Determine the [x, y] coordinate at the center of the cell enclosing the given text.  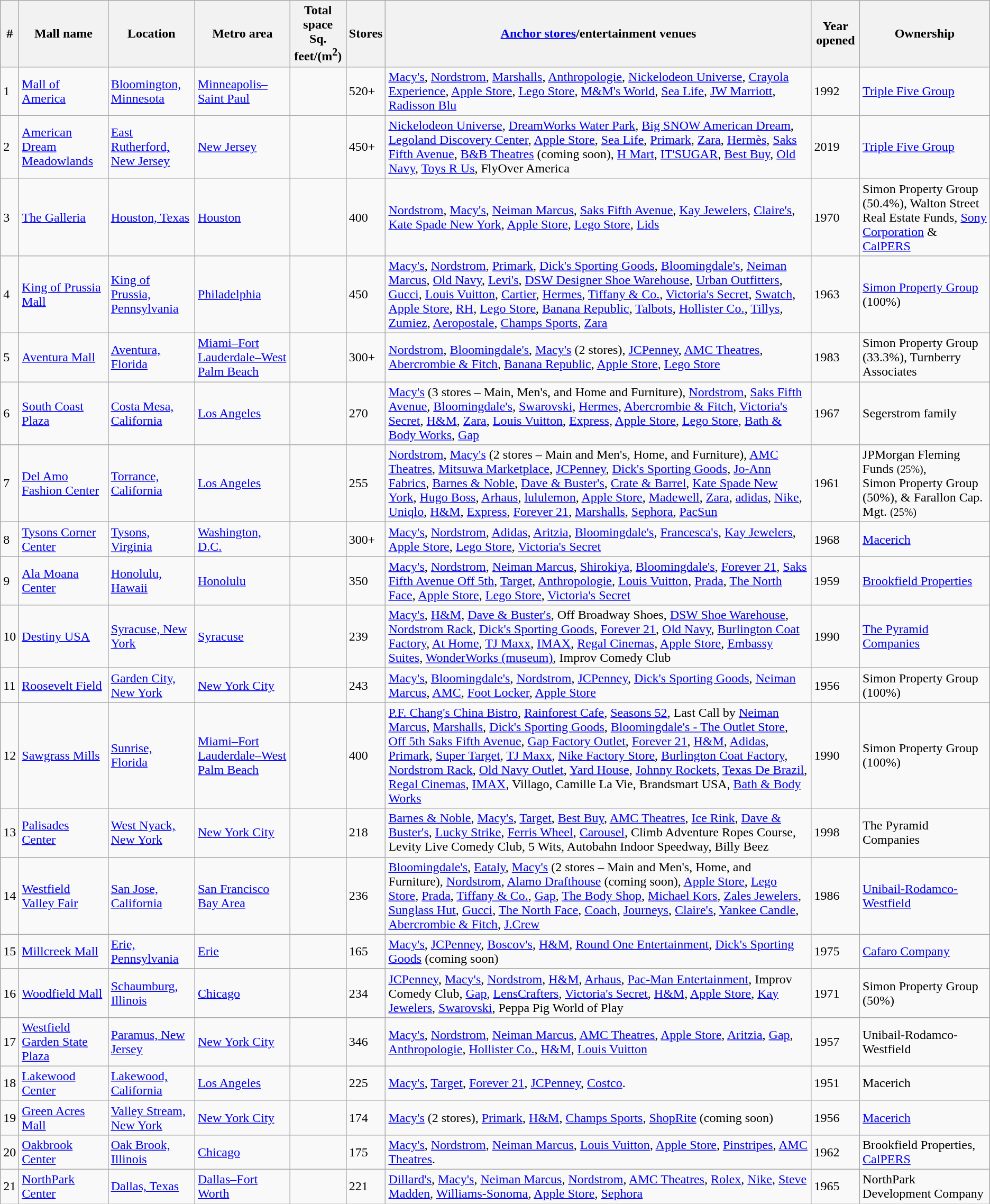
4 [10, 294]
15 [10, 951]
Dallas, Texas [151, 1187]
Philadelphia [242, 294]
270 [366, 414]
Tysons, Virginia [151, 540]
Schaumburg, Illinois [151, 993]
Erie, Pennsylvania [151, 951]
Destiny USA [63, 637]
Ownership [925, 34]
1961 [836, 484]
Year opened [836, 34]
16 [10, 993]
Sawgrass Mills [63, 755]
New Jersey [242, 147]
1963 [836, 294]
14 [10, 896]
Metro area [242, 34]
Costa Mesa, California [151, 414]
234 [366, 993]
13 [10, 833]
1951 [836, 1083]
1983 [836, 358]
Houston, Texas [151, 217]
1971 [836, 993]
San Francisco Bay Area [242, 896]
Tysons Corner Center [63, 540]
350 [366, 581]
Lakewood, California [151, 1083]
17 [10, 1042]
165 [366, 951]
Lakewood Center [63, 1083]
Ala Moana Center [63, 581]
Macy's, Nordstrom, Adidas, Aritzia, Bloomingdale's, Francesca's, Kay Jewelers, Apple Store, Lego Store, Victoria's Secret [599, 540]
Syracuse, New York [151, 637]
Macy's, Bloomingdale's, Nordstrom, JCPenney, Dick's Sporting Goods, Neiman Marcus, AMC, Foot Locker, Apple Store [599, 686]
Simon Property Group (50%) [925, 993]
King of Prussia, Pennsylvania [151, 294]
Roosevelt Field [63, 686]
1 [10, 91]
Oak Brook, Illinois [151, 1152]
174 [366, 1117]
Mall name [63, 34]
Simon Property Group (50.4%), Walton Street Real Estate Funds, Sony Corporation & CalPERS [925, 217]
East Rutherford, New Jersey [151, 147]
Erie [242, 951]
225 [366, 1083]
450 [366, 294]
520+ [366, 91]
1965 [836, 1187]
Macy's (2 stores), Primark, H&M, Champs Sports, ShopRite (coming soon) [599, 1117]
Dallas–Fort Worth [242, 1187]
Anchor stores/entertainment venues [599, 34]
12 [10, 755]
Houston [242, 217]
Mall of America [63, 91]
Honolulu [242, 581]
3 [10, 217]
Paramus, New Jersey [151, 1042]
# [10, 34]
Aventura, Florida [151, 358]
Syracuse [242, 637]
239 [366, 637]
Macy's, Target, Forever 21, JCPenney, Costco. [599, 1083]
Del Amo Fashion Center [63, 484]
Location [151, 34]
Dillard's, Macy's, Neiman Marcus, Nordstrom, AMC Theatres, Rolex, Nike, Steve Madden, Williams-Sonoma, Apple Store, Sephora [599, 1187]
Honolulu, Hawaii [151, 581]
Brookfield Properties [925, 581]
21 [10, 1187]
Westfield Garden State Plaza [63, 1042]
255 [366, 484]
NorthPark Center [63, 1187]
San Jose, California [151, 896]
1992 [836, 91]
175 [366, 1152]
Simon Property Group (33.3%), Turnberry Associates [925, 358]
Westfield Valley Fair [63, 896]
Oakbrook Center [63, 1152]
Palisades Center [63, 833]
Macy's, Nordstrom, Neiman Marcus, Louis Vuitton, Apple Store, Pinstripes, AMC Theatres. [599, 1152]
1967 [836, 414]
243 [366, 686]
1998 [836, 833]
7 [10, 484]
Bloomington, Minnesota [151, 91]
Cafaro Company [925, 951]
NorthPark Development Company [925, 1187]
King of Prussia Mall [63, 294]
221 [366, 1187]
Total spaceSq. feet/(m2) [318, 34]
Nordstrom, Macy's, Neiman Marcus, Saks Fifth Avenue, Kay Jewelers, Claire's, Kate Spade New York, Apple Store, Lego Store, Lids [599, 217]
18 [10, 1083]
5 [10, 358]
Torrance, California [151, 484]
South Coast Plaza [63, 414]
Brookfield Properties, CalPERS [925, 1152]
2019 [836, 147]
1975 [836, 951]
1968 [836, 540]
Woodfield Mall [63, 993]
Segerstrom family [925, 414]
9 [10, 581]
JPMorgan Fleming Funds (25%),Simon Property Group (50%), & Farallon Cap. Mgt. (25%) [925, 484]
346 [366, 1042]
Green Acres Mall [63, 1117]
218 [366, 833]
1986 [836, 896]
11 [10, 686]
Minneapolis–Saint Paul [242, 91]
236 [366, 896]
Washington, D.C. [242, 540]
Stores [366, 34]
450+ [366, 147]
19 [10, 1117]
1957 [836, 1042]
Sunrise, Florida [151, 755]
The Galleria [63, 217]
American Dream Meadowlands [63, 147]
Aventura Mall [63, 358]
West Nyack, New York [151, 833]
8 [10, 540]
Macy's, Nordstrom, Neiman Marcus, AMC Theatres, Apple Store, Aritzia, Gap, Anthropologie, Hollister Co., H&M, Louis Vuitton [599, 1042]
1959 [836, 581]
Macy's, JCPenney, Boscov's, H&M, Round One Entertainment, Dick's Sporting Goods (coming soon) [599, 951]
1970 [836, 217]
6 [10, 414]
Nordstrom, Bloomingdale's, Macy's (2 stores), JCPenney, AMC Theatres, Abercrombie & Fitch, Banana Republic, Apple Store, Lego Store [599, 358]
10 [10, 637]
Millcreek Mall [63, 951]
1962 [836, 1152]
2 [10, 147]
20 [10, 1152]
Garden City, New York [151, 686]
Valley Stream, New York [151, 1117]
